Capture the cell that displays the provided text and extract its (X, Y) central coordinate. 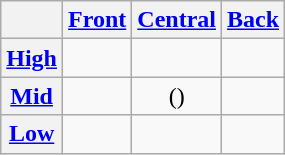
Mid (32, 96)
High (32, 58)
Central (177, 20)
() (177, 96)
Front (98, 20)
Low (32, 134)
Back (254, 20)
